Output the (x, y) coordinate of the center of the cell containing the given text.  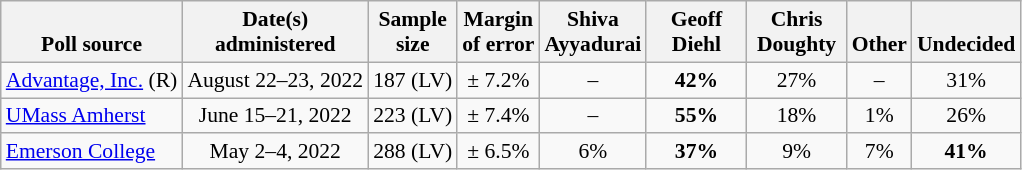
May 2–4, 2022 (275, 152)
6% (592, 152)
26% (966, 116)
9% (796, 152)
ChrisDoughty (796, 32)
Poll source (92, 32)
August 22–23, 2022 (275, 80)
ShivaAyyadurai (592, 32)
Other (880, 32)
Advantage, Inc. (R) (92, 80)
18% (796, 116)
Date(s)administered (275, 32)
GeoffDiehl (696, 32)
June 15–21, 2022 (275, 116)
42% (696, 80)
187 (LV) (412, 80)
± 6.5% (498, 152)
31% (966, 80)
7% (880, 152)
223 (LV) (412, 116)
Emerson College (92, 152)
± 7.4% (498, 116)
41% (966, 152)
Samplesize (412, 32)
27% (796, 80)
Marginof error (498, 32)
55% (696, 116)
Undecided (966, 32)
1% (880, 116)
± 7.2% (498, 80)
288 (LV) (412, 152)
37% (696, 152)
UMass Amherst (92, 116)
